Detect which cell encompasses the target text, then output its [X, Y] center coordinate. 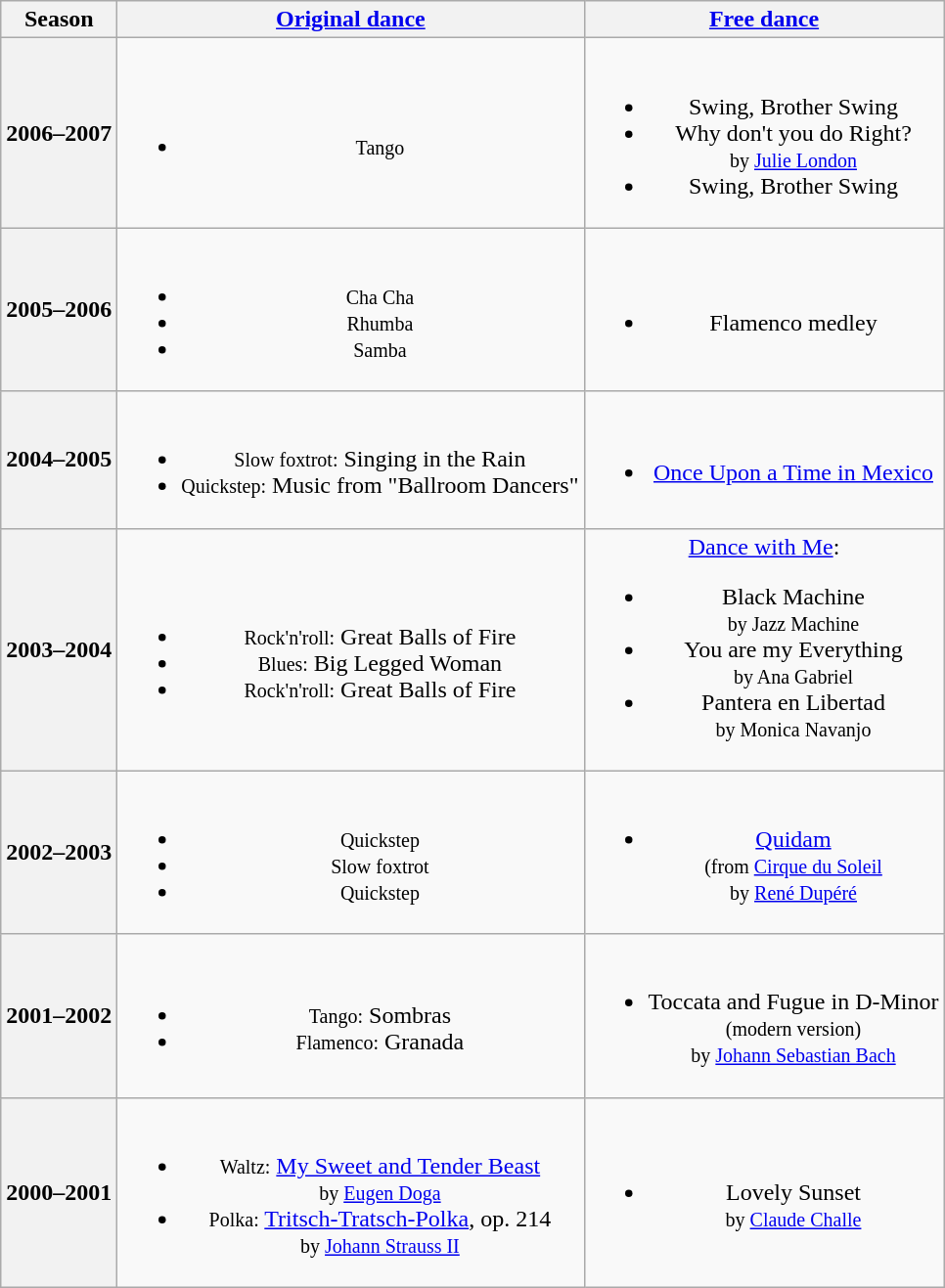
Waltz: My Sweet and Tender Beast by Eugen Doga Polka: Tritsch-Tratsch-Polka, op. 214 by Johann Strauss II [350, 1192]
Rock'n'roll: Great Balls of FireBlues: Big Legged WomanRock'n'roll: Great Balls of Fire [350, 649]
2003–2004 [59, 649]
Cha ChaRhumbaSamba [350, 309]
Free dance [764, 20]
Slow foxtrot: Singing in the RainQuickstep: Music from "Ballroom Dancers" [350, 460]
2000–2001 [59, 1192]
Quidam (from Cirque du Soleil by René Dupéré [764, 853]
Swing, Brother SwingWhy don't you do Right? by Julie London Swing, Brother Swing [764, 133]
2002–2003 [59, 853]
Season [59, 20]
Lovely Sunset by Claude Challe [764, 1192]
Tango: SombrasFlamenco: Granada [350, 1015]
Toccata and Fugue in D-Minor (modern version) by Johann Sebastian Bach [764, 1015]
2004–2005 [59, 460]
Original dance [350, 20]
QuickstepSlow foxtrotQuickstep [350, 853]
Once Upon a Time in Mexico [764, 460]
2001–2002 [59, 1015]
2006–2007 [59, 133]
2005–2006 [59, 309]
Flamenco medley [764, 309]
Tango [350, 133]
Dance with Me:Black Machine by Jazz Machine You are my Everything by Ana Gabriel Pantera en Libertad by Monica Navanjo [764, 649]
